Identify which cell holds the provided text, then report its (x, y) central coordinate. 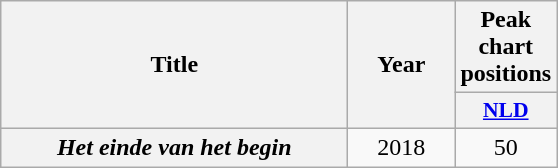
NLD (506, 111)
50 (506, 147)
Title (174, 65)
2018 (402, 147)
Year (402, 65)
Het einde van het begin (174, 147)
Peak chart positions (506, 47)
